Locate the cell with the specified text and output its (X, Y) center coordinate. 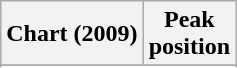
Peakposition (189, 34)
Chart (2009) (72, 34)
